Scan for the cell matching the given text and deliver its [x, y] coordinate at center. 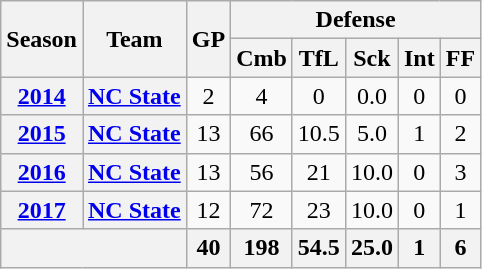
25.0 [372, 248]
2016 [42, 172]
56 [262, 172]
2014 [42, 96]
Cmb [262, 58]
198 [262, 248]
0.0 [372, 96]
6 [460, 248]
23 [318, 210]
40 [208, 248]
FF [460, 58]
2017 [42, 210]
72 [262, 210]
2015 [42, 134]
21 [318, 172]
TfL [318, 58]
66 [262, 134]
3 [460, 172]
Team [134, 39]
10.5 [318, 134]
12 [208, 210]
GP [208, 39]
4 [262, 96]
Defense [356, 20]
Sck [372, 58]
Season [42, 39]
Int [419, 58]
5.0 [372, 134]
54.5 [318, 248]
